Search for the cell housing the specified text and yield its (x, y) center coordinate. 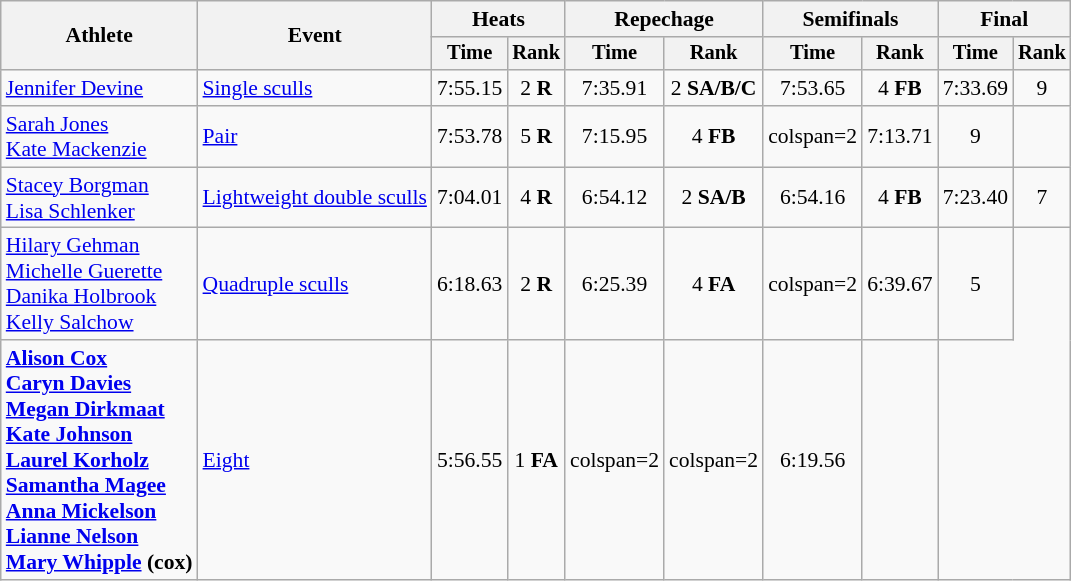
4 FA (714, 284)
1 FA (536, 460)
6:25.39 (614, 284)
4 R (536, 198)
Event (315, 36)
Athlete (100, 36)
7:23.40 (976, 198)
Final (1004, 19)
5 (976, 284)
7:53.78 (470, 136)
2 SA/B (714, 198)
2 SA/B/C (714, 88)
Single sculls (315, 88)
7:55.15 (470, 88)
Stacey BorgmanLisa Schlenker (100, 198)
Alison CoxCaryn DaviesMegan DirkmaatKate JohnsonLaurel KorholzSamantha MageeAnna MickelsonLianne NelsonMary Whipple (cox) (100, 460)
7:53.65 (812, 88)
7:35.91 (614, 88)
Quadruple sculls (315, 284)
Hilary GehmanMichelle GueretteDanika HolbrookKelly Salchow (100, 284)
7:33.69 (976, 88)
Sarah JonesKate Mackenzie (100, 136)
Eight (315, 460)
6:39.67 (900, 284)
7:15.95 (614, 136)
5 R (536, 136)
7 (1042, 198)
Repechage (664, 19)
6:54.16 (812, 198)
6:19.56 (812, 460)
Pair (315, 136)
7:13.71 (900, 136)
Heats (498, 19)
6:18.63 (470, 284)
Lightweight double sculls (315, 198)
Jennifer Devine (100, 88)
Semifinals (850, 19)
6:54.12 (614, 198)
5:56.55 (470, 460)
7:04.01 (470, 198)
